Pinpoint the cell where the given text exists, returning its (x, y) midpoint coordinate. 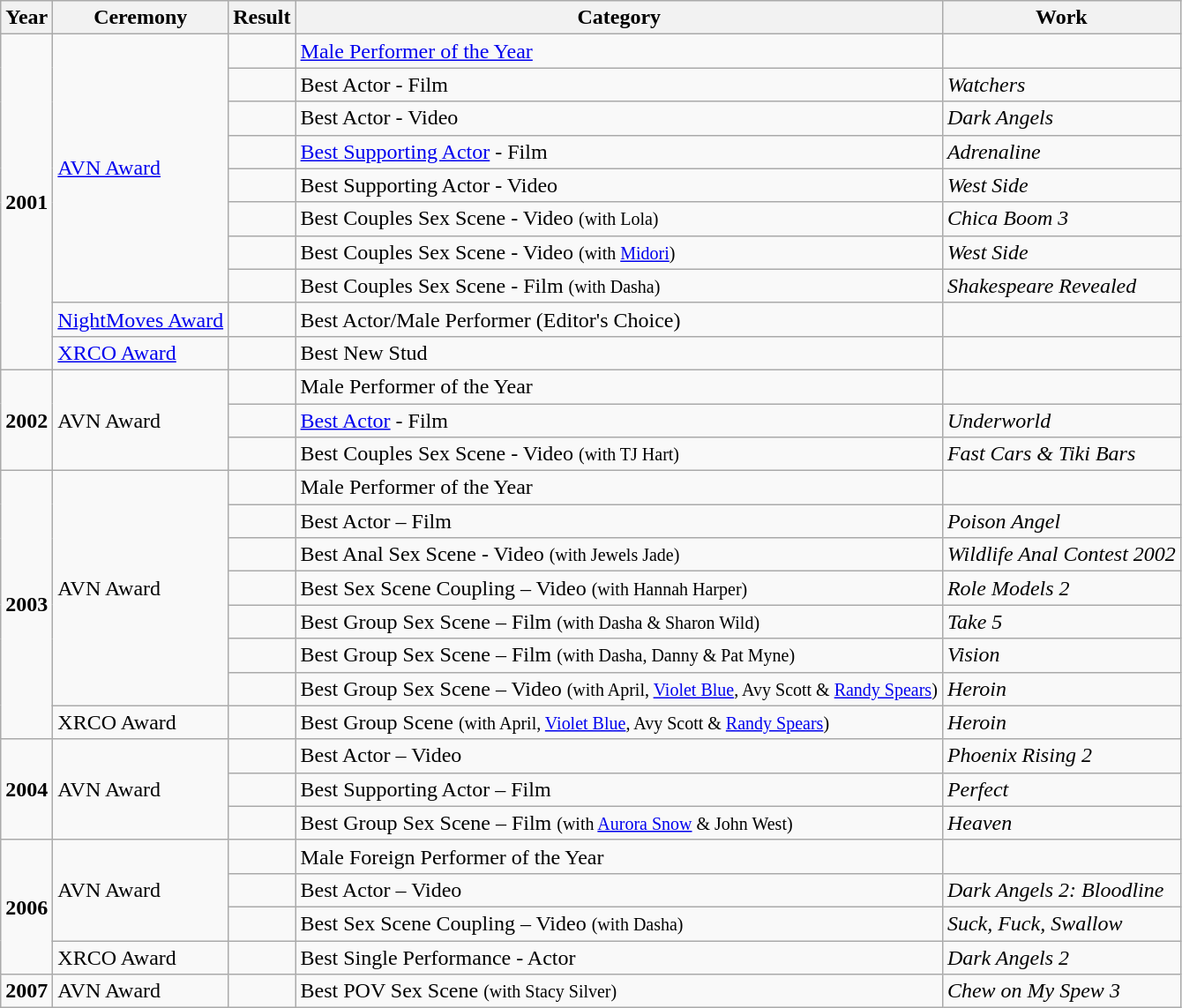
Chica Boom 3 (1061, 219)
Watchers (1061, 85)
Result (262, 18)
Wildlife Anal Contest 2002 (1061, 555)
Dark Angels 2 (1061, 957)
Best Group Sex Scene – Video (with April, Violet Blue, Avy Scott & Randy Spears) (619, 689)
Best Couples Sex Scene - Video (with TJ Hart) (619, 454)
Chew on My Spew 3 (1061, 991)
Best Couples Sex Scene - Film (with Dasha) (619, 286)
Best Group Sex Scene – Film (with Aurora Snow & John West) (619, 823)
Poison Angel (1061, 521)
Best Actor - Video (619, 118)
NightMoves Award (141, 319)
Vision (1061, 655)
2006 (26, 907)
Best Couples Sex Scene - Video (with Midori) (619, 252)
Dark Angels (1061, 118)
Phoenix Rising 2 (1061, 756)
Best Group Sex Scene – Film (with Dasha & Sharon Wild) (619, 622)
2003 (26, 605)
Suck, Fuck, Swallow (1061, 923)
Role Models 2 (1061, 588)
Heaven (1061, 823)
Best Supporting Actor – Film (619, 789)
Take 5 (1061, 622)
Best Sex Scene Coupling – Video (with Dasha) (619, 923)
Best Anal Sex Scene - Video (with Jewels Jade) (619, 555)
Perfect (1061, 789)
Best Single Performance - Actor (619, 957)
Best Actor/Male Performer (Editor's Choice) (619, 319)
Best POV Sex Scene (with Stacy Silver) (619, 991)
2004 (26, 789)
Male Foreign Performer of the Year (619, 856)
Best Supporting Actor - Film (619, 152)
Best Actor – Film (619, 521)
Best Couples Sex Scene - Video (with Lola) (619, 219)
Best Group Scene (with April, Violet Blue, Avy Scott & Randy Spears) (619, 722)
Dark Angels 2: Bloodline (1061, 890)
Best Supporting Actor - Video (619, 185)
Work (1061, 18)
Underworld (1061, 421)
2001 (26, 203)
Best Sex Scene Coupling – Video (with Hannah Harper) (619, 588)
Year (26, 18)
Ceremony (141, 18)
Category (619, 18)
2002 (26, 420)
Shakespeare Revealed (1061, 286)
Fast Cars & Tiki Bars (1061, 454)
Best Group Sex Scene – Film (with Dasha, Danny & Pat Myne) (619, 655)
Best New Stud (619, 353)
Adrenaline (1061, 152)
2007 (26, 991)
